Identify which cell holds the provided text, then report its (x, y) central coordinate. 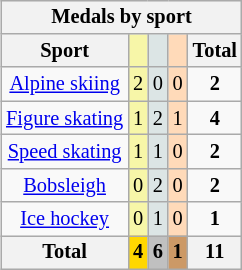
6 (158, 253)
Medals by sport (122, 17)
11 (215, 253)
Alpine skiing (64, 84)
Figure skating (64, 118)
Ice hockey (64, 219)
Bobsleigh (64, 185)
Speed skating (64, 152)
Sport (64, 51)
